Capture the cell that displays the provided text and extract its [x, y] central coordinate. 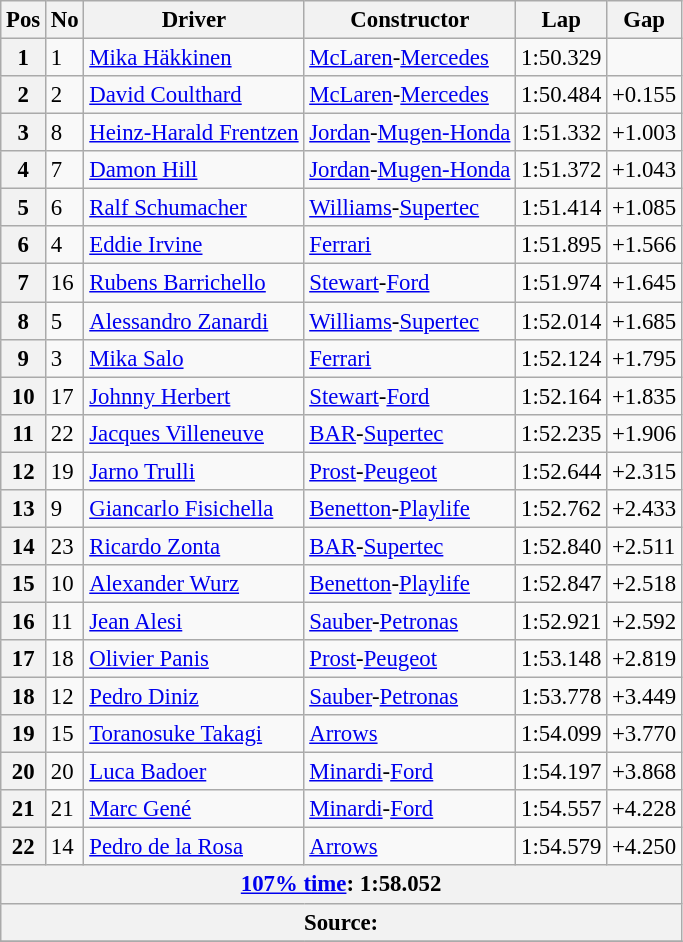
+4.228 [644, 809]
1:52.840 [562, 546]
+2.819 [644, 659]
1:52.014 [562, 321]
Pos [24, 20]
1:51.974 [562, 283]
+1.906 [644, 433]
Constructor [410, 20]
+3.868 [644, 772]
1:53.148 [562, 659]
1:52.921 [562, 621]
+1.085 [644, 208]
Gap [644, 20]
+1.685 [644, 321]
+1.043 [644, 170]
+4.250 [644, 847]
Ralf Schumacher [194, 208]
1:52.762 [562, 509]
+1.645 [644, 283]
Jean Alesi [194, 621]
Heinz-Harald Frentzen [194, 133]
Luca Badoer [194, 772]
Source: [342, 922]
Johnny Herbert [194, 396]
Olivier Panis [194, 659]
1:52.124 [562, 358]
1:52.644 [562, 471]
Eddie Irvine [194, 245]
+1.835 [644, 396]
1:54.579 [562, 847]
+2.433 [644, 509]
107% time: 1:58.052 [342, 885]
Lap [562, 20]
Pedro de la Rosa [194, 847]
Damon Hill [194, 170]
23 [65, 546]
Driver [194, 20]
Alessandro Zanardi [194, 321]
1:51.372 [562, 170]
1:51.332 [562, 133]
1:54.557 [562, 809]
1:54.197 [562, 772]
+1.795 [644, 358]
+0.155 [644, 95]
+1.566 [644, 245]
+2.511 [644, 546]
+3.449 [644, 697]
Pedro Diniz [194, 697]
1:50.329 [562, 58]
1:54.099 [562, 734]
Mika Salo [194, 358]
+1.003 [644, 133]
Jarno Trulli [194, 471]
1:52.164 [562, 396]
David Coulthard [194, 95]
Mika Häkkinen [194, 58]
1:52.235 [562, 433]
1:51.895 [562, 245]
+2.518 [644, 584]
1:51.414 [562, 208]
Marc Gené [194, 809]
Giancarlo Fisichella [194, 509]
+2.315 [644, 471]
1:50.484 [562, 95]
13 [24, 509]
Jacques Villeneuve [194, 433]
Ricardo Zonta [194, 546]
No [65, 20]
Toranosuke Takagi [194, 734]
1:53.778 [562, 697]
+2.592 [644, 621]
Alexander Wurz [194, 584]
1:52.847 [562, 584]
Rubens Barrichello [194, 283]
+3.770 [644, 734]
